Return [X, Y] of the center of cell containing provided text 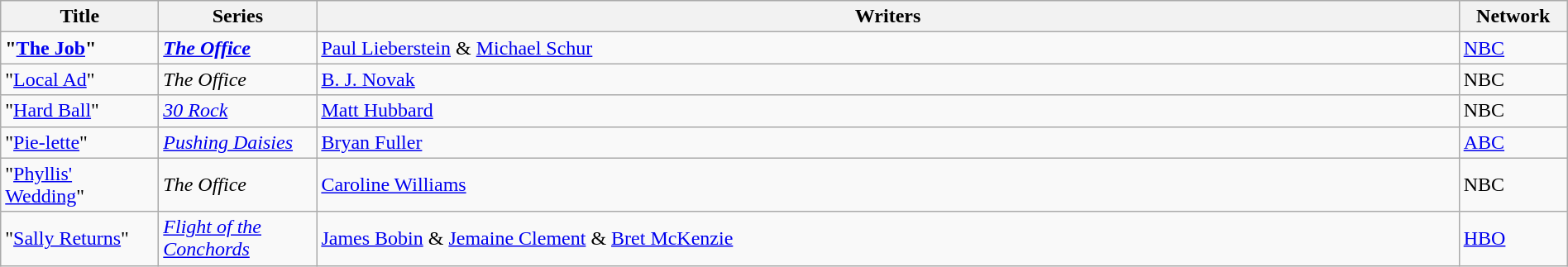
Writers [888, 17]
Title [79, 17]
James Bobin & Jemaine Clement & Bret McKenzie [888, 238]
Flight of the Conchords [238, 238]
"Hard Ball" [79, 111]
Series [238, 17]
30 Rock [238, 111]
"Sally Returns" [79, 238]
"The Job" [79, 48]
Bryan Fuller [888, 142]
Paul Lieberstein & Michael Schur [888, 48]
Matt Hubbard [888, 111]
HBO [1513, 238]
B. J. Novak [888, 79]
Pushing Daisies [238, 142]
Caroline Williams [888, 185]
Network [1513, 17]
"Phyllis' Wedding" [79, 185]
"Local Ad" [79, 79]
"Pie-lette" [79, 142]
ABC [1513, 142]
